Identify which cell holds the provided text, then report its (x, y) central coordinate. 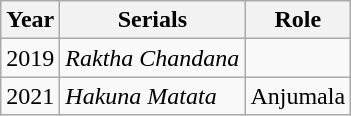
Role (298, 20)
Raktha Chandana (152, 58)
2021 (30, 96)
Hakuna Matata (152, 96)
2019 (30, 58)
Serials (152, 20)
Year (30, 20)
Anjumala (298, 96)
